Search for the cell housing the specified text and yield its [x, y] center coordinate. 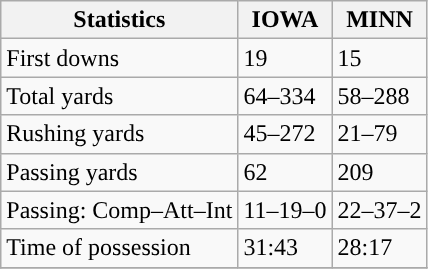
11–19–0 [285, 210]
21–79 [380, 134]
31:43 [285, 248]
Rushing yards [120, 134]
19 [285, 58]
64–334 [285, 96]
Statistics [120, 20]
28:17 [380, 248]
22–37–2 [380, 210]
62 [285, 172]
MINN [380, 20]
15 [380, 58]
Time of possession [120, 248]
Total yards [120, 96]
IOWA [285, 20]
First downs [120, 58]
Passing yards [120, 172]
45–272 [285, 134]
209 [380, 172]
58–288 [380, 96]
Passing: Comp–Att–Int [120, 210]
